Identify which cell holds the provided text, then report its (x, y) central coordinate. 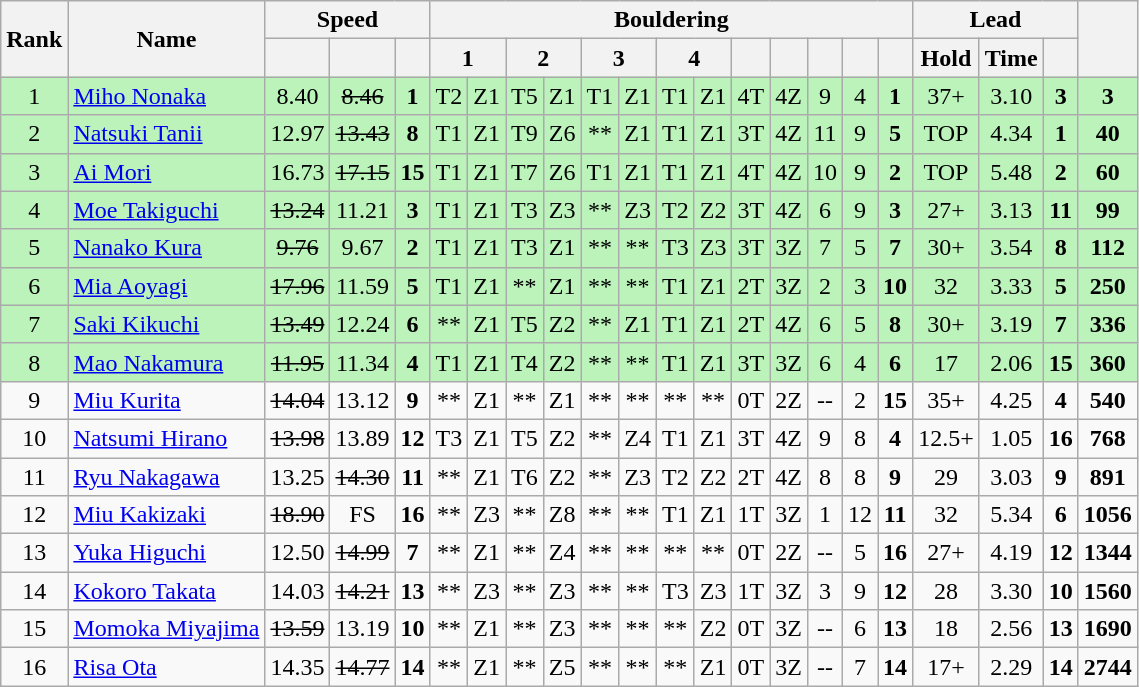
Speed (348, 20)
T4 (525, 362)
37+ (946, 96)
1344 (1108, 553)
14.35 (298, 667)
12.50 (298, 553)
17+ (946, 667)
99 (1108, 210)
40 (1108, 134)
3.13 (1011, 210)
4.25 (1011, 400)
13.98 (298, 438)
1056 (1108, 515)
13.43 (362, 134)
13.25 (298, 477)
Yuka Higuchi (166, 553)
17.15 (362, 172)
Moe Takiguchi (166, 210)
14.03 (298, 591)
250 (1108, 286)
1690 (1108, 629)
12.24 (362, 324)
1.05 (1011, 438)
28 (946, 591)
11.21 (362, 210)
13.19 (362, 629)
5.34 (1011, 515)
8.46 (362, 96)
14.99 (362, 553)
Kokoro Takata (166, 591)
14.21 (362, 591)
336 (1108, 324)
Momoka Miyajima (166, 629)
Hold (946, 58)
16.73 (298, 172)
1560 (1108, 591)
Miu Kakizaki (166, 515)
3.19 (1011, 324)
2.56 (1011, 629)
17.96 (298, 286)
Miu Kurita (166, 400)
Mia Aoyagi (166, 286)
112 (1108, 248)
13.89 (362, 438)
60 (1108, 172)
Mao Nakamura (166, 362)
Natsuki Tanii (166, 134)
3.33 (1011, 286)
4.19 (1011, 553)
12.5+ (946, 438)
35+ (946, 400)
768 (1108, 438)
18.90 (298, 515)
8.40 (298, 96)
Miho Nonaka (166, 96)
2.29 (1011, 667)
Time (1011, 58)
12.97 (298, 134)
T7 (525, 172)
17 (946, 362)
2744 (1108, 667)
18 (946, 629)
4.34 (1011, 134)
14.30 (362, 477)
T6 (525, 477)
13.59 (298, 629)
Ryu Nakagawa (166, 477)
3.30 (1011, 591)
3.03 (1011, 477)
13.12 (362, 400)
Bouldering (672, 20)
891 (1108, 477)
FS (362, 515)
Risa Ota (166, 667)
Natsumi Hirano (166, 438)
13.49 (298, 324)
T9 (525, 134)
11.95 (298, 362)
2.06 (1011, 362)
9.76 (298, 248)
11.34 (362, 362)
3.10 (1011, 96)
5.48 (1011, 172)
Nanako Kura (166, 248)
29 (946, 477)
540 (1108, 400)
Ai Mori (166, 172)
Rank (34, 39)
13.24 (298, 210)
Z8 (562, 515)
9.67 (362, 248)
3.54 (1011, 248)
14.77 (362, 667)
Saki Kikuchi (166, 324)
Lead (996, 20)
Name (166, 39)
Z5 (562, 667)
360 (1108, 362)
11.59 (362, 286)
14.04 (298, 400)
